Scan for the cell matching the given text and deliver its [X, Y] coordinate at center. 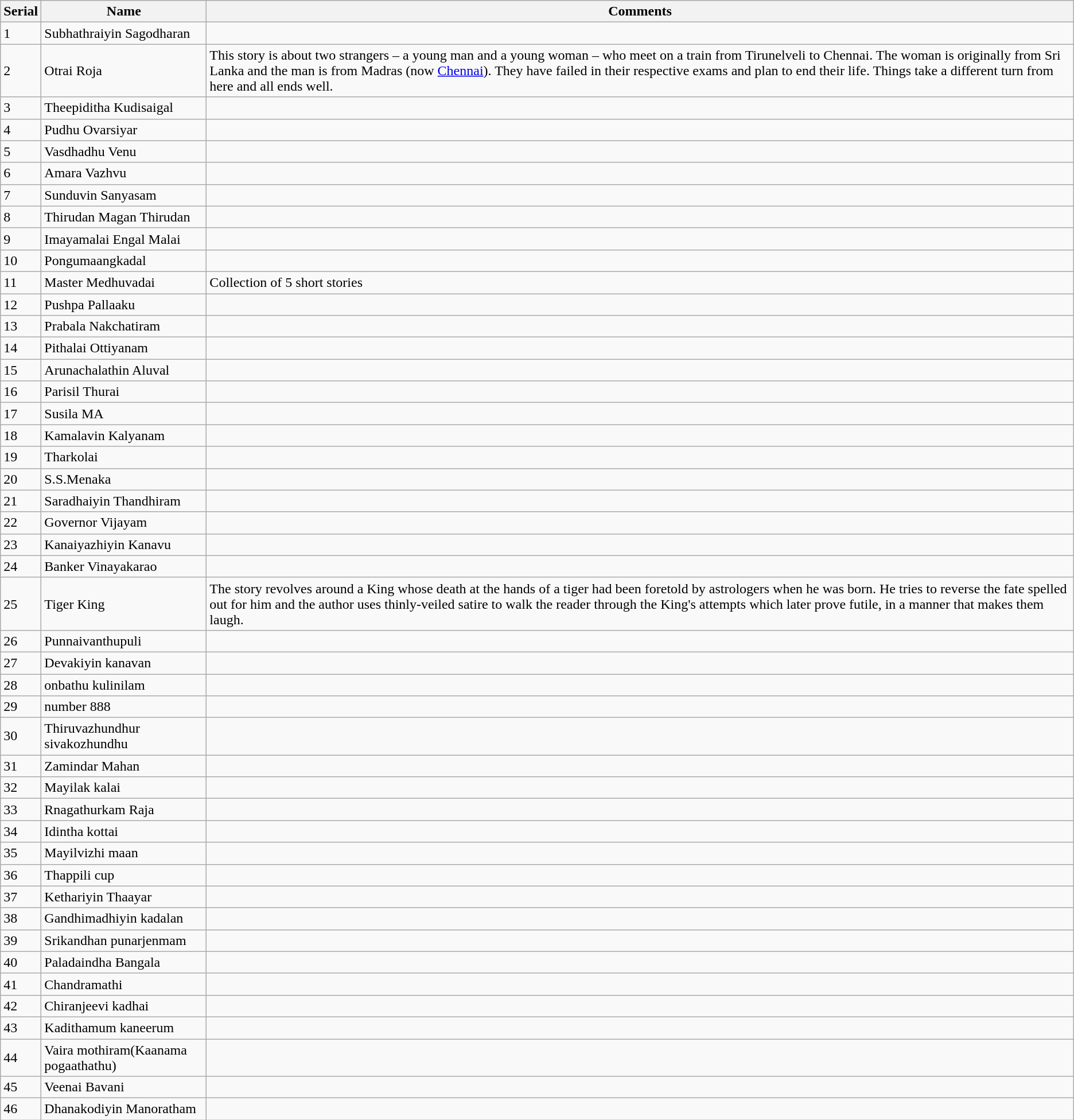
Subhathraiyin Sagodharan [124, 33]
15 [21, 370]
Pithalai Ottiyanam [124, 348]
Kethariyin Thaayar [124, 897]
24 [21, 566]
21 [21, 501]
Zamindar Mahan [124, 766]
9 [21, 239]
Mayilvizhi maan [124, 853]
1 [21, 33]
Devakiyin kanavan [124, 663]
Thiruvazhundhur sivakozhundhu [124, 737]
Tharkolai [124, 457]
18 [21, 435]
Thappili cup [124, 875]
Comments [640, 11]
Kamalavin Kalyanam [124, 435]
Collection of 5 short stories [640, 282]
Veenai Bavani [124, 1087]
35 [21, 853]
Banker Vinayakarao [124, 566]
Rnagathurkam Raja [124, 810]
Otrai Roja [124, 71]
8 [21, 217]
onbathu kulinilam [124, 685]
14 [21, 348]
41 [21, 984]
20 [21, 479]
4 [21, 130]
Prabala Nakchatiram [124, 326]
number 888 [124, 707]
39 [21, 940]
43 [21, 1028]
Gandhimadhiyin kadalan [124, 919]
Vasdhadhu Venu [124, 151]
13 [21, 326]
2 [21, 71]
Punnaivanthupuli [124, 641]
Serial [21, 11]
Pongumaangkadal [124, 260]
23 [21, 545]
Thirudan Magan Thirudan [124, 217]
7 [21, 195]
38 [21, 919]
28 [21, 685]
Pudhu Ovarsiyar [124, 130]
44 [21, 1057]
19 [21, 457]
3 [21, 108]
Paladaindha Bangala [124, 962]
Pushpa Pallaaku [124, 305]
36 [21, 875]
12 [21, 305]
37 [21, 897]
30 [21, 737]
45 [21, 1087]
22 [21, 523]
Susila MA [124, 414]
Dhanakodiyin Manoratham [124, 1109]
Kadithamum kaneerum [124, 1028]
Vaira mothiram(Kaanama pogaathathu) [124, 1057]
11 [21, 282]
Kanaiyazhiyin Kanavu [124, 545]
Chiranjeevi kadhai [124, 1006]
Tiger King [124, 604]
6 [21, 173]
46 [21, 1109]
Idintha kottai [124, 831]
Arunachalathin Aluval [124, 370]
33 [21, 810]
Saradhaiyin Thandhiram [124, 501]
S.S.Menaka [124, 479]
Name [124, 11]
29 [21, 707]
Sunduvin Sanyasam [124, 195]
Master Medhuvadai [124, 282]
Amara Vazhvu [124, 173]
Mayilak kalai [124, 788]
Governor Vijayam [124, 523]
Theepiditha Kudisaigal [124, 108]
26 [21, 641]
Imayamalai Engal Malai [124, 239]
42 [21, 1006]
5 [21, 151]
34 [21, 831]
17 [21, 414]
Parisil Thurai [124, 392]
27 [21, 663]
32 [21, 788]
40 [21, 962]
16 [21, 392]
Chandramathi [124, 984]
31 [21, 766]
25 [21, 604]
10 [21, 260]
Srikandhan punarjenmam [124, 940]
